Return the [X, Y] coordinate for the center point of the cell that contains the specified text.  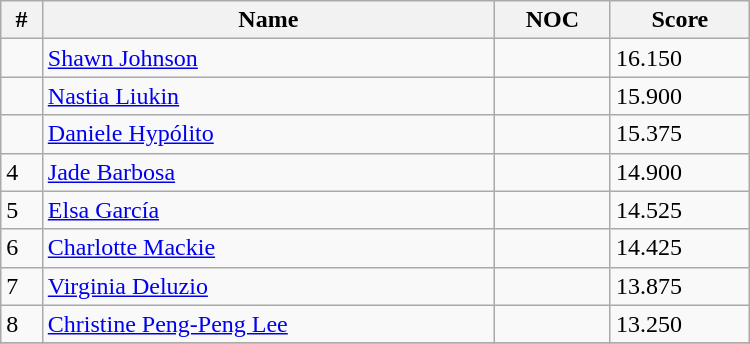
NOC [552, 20]
13.875 [680, 286]
Shawn Johnson [268, 58]
14.425 [680, 248]
16.150 [680, 58]
7 [22, 286]
Elsa García [268, 210]
15.900 [680, 96]
Virginia Deluzio [268, 286]
# [22, 20]
13.250 [680, 324]
Daniele Hypólito [268, 134]
4 [22, 172]
Charlotte Mackie [268, 248]
Name [268, 20]
8 [22, 324]
Christine Peng-Peng Lee [268, 324]
14.900 [680, 172]
14.525 [680, 210]
Jade Barbosa [268, 172]
15.375 [680, 134]
6 [22, 248]
Nastia Liukin [268, 96]
Score [680, 20]
5 [22, 210]
